Search for the cell housing the specified text and yield its [x, y] center coordinate. 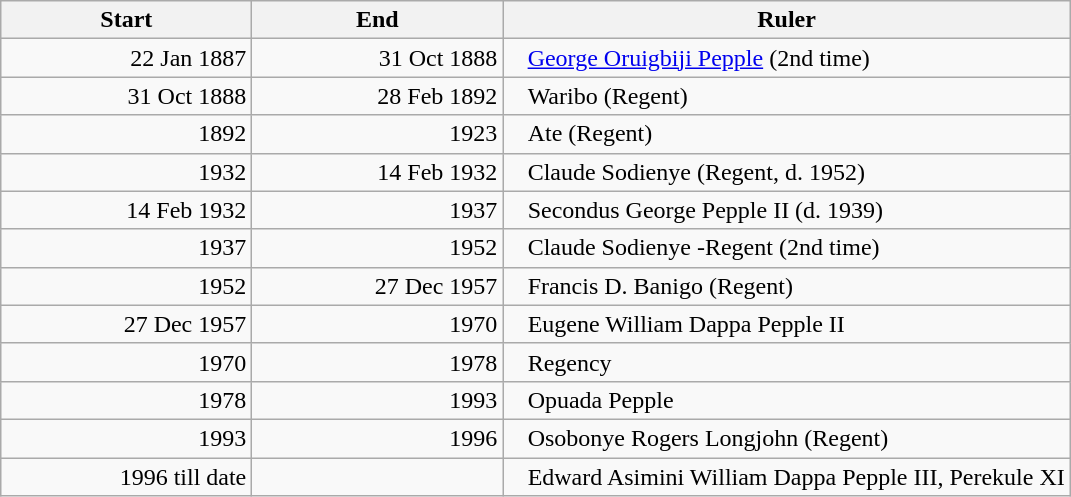
Eugene William Dappa Pepple II [786, 324]
Francis D. Banigo (Regent) [786, 286]
1892 [126, 134]
George Oruigbiji Pepple (2nd time) [786, 58]
Waribo (Regent) [786, 96]
Secondus George Pepple II (d. 1939) [786, 210]
22 Jan 1887 [126, 58]
End [378, 20]
1996 [378, 438]
1996 till date [126, 477]
Ate (Regent) [786, 134]
Edward Asimini William Dappa Pepple III, Perekule XI [786, 477]
Opuada Pepple [786, 400]
Start [126, 20]
1923 [378, 134]
Claude Sodienye -Regent (2nd time) [786, 248]
28 Feb 1892 [378, 96]
Ruler [786, 20]
Osobonye Rogers Longjohn (Regent) [786, 438]
Regency [786, 362]
Claude Sodienye (Regent, d. 1952) [786, 172]
1932 [126, 172]
